For the text-containing cell, return its midpoint in (x, y) coordinate format. 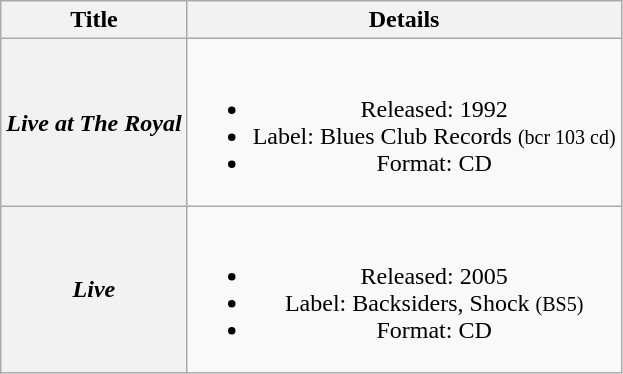
Released: 2005Label: Backsiders, Shock (BS5)Format: CD (404, 290)
Details (404, 20)
Title (94, 20)
Live at The Royal (94, 122)
Released: 1992Label: Blues Club Records (bcr 103 cd)Format: CD (404, 122)
Live (94, 290)
